Determine the [X, Y] coordinate at the center of the cell enclosing the given text.  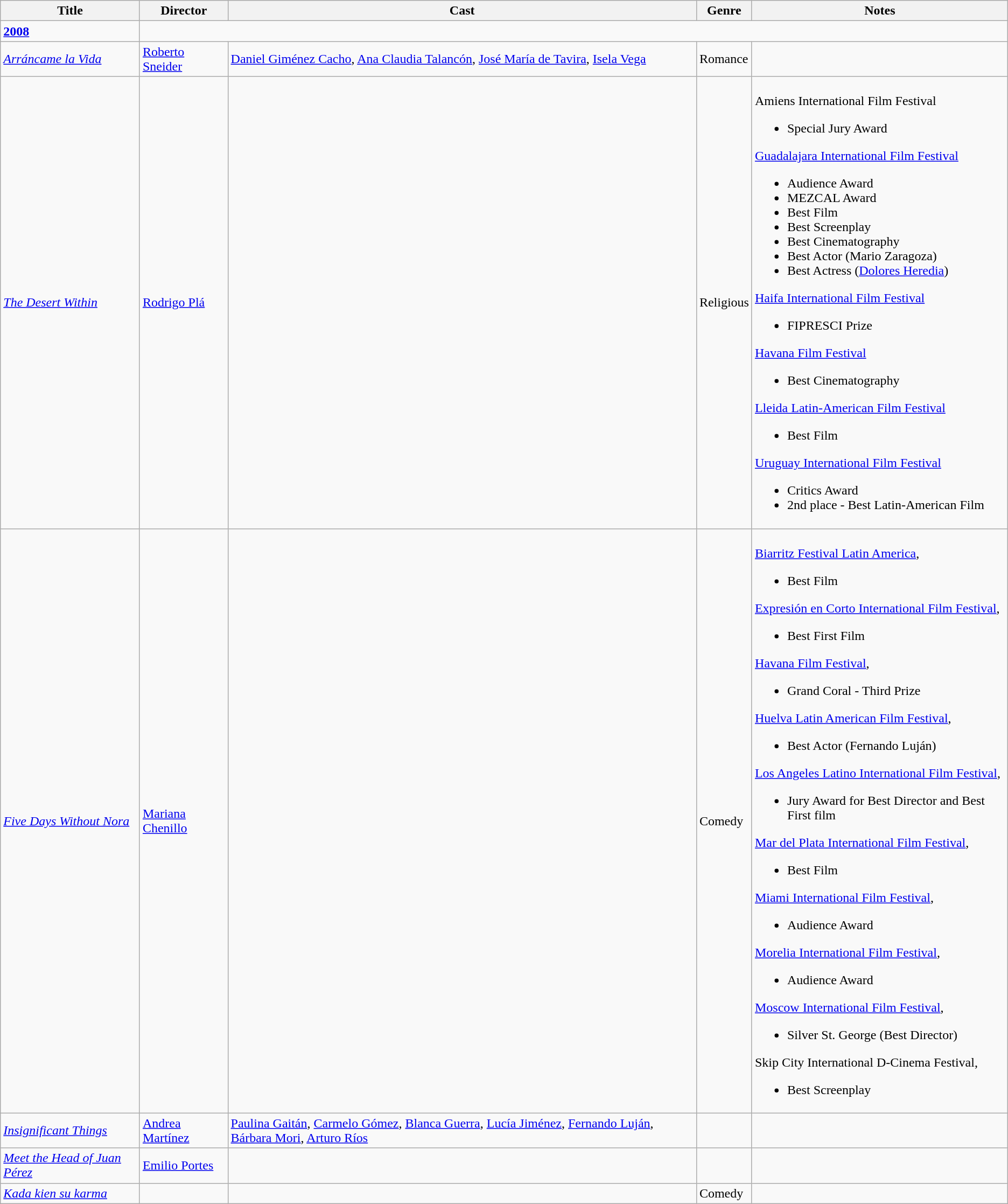
Director [184, 11]
Title [70, 11]
Mariana Chenillo [184, 821]
Andrea Martínez [184, 1130]
Rodrigo Plá [184, 303]
Emilio Portes [184, 1166]
Kada kien su karma [70, 1193]
Genre [724, 11]
Cast [462, 11]
Insignificant Things [70, 1130]
Romance [724, 59]
Meet the Head of Juan Pérez [70, 1166]
The Desert Within [70, 303]
Five Days Without Nora [70, 821]
Arráncame la Vida [70, 59]
Daniel Giménez Cacho, Ana Claudia Talancón, José María de Tavira, Isela Vega [462, 59]
Notes [880, 11]
2008 [70, 31]
Roberto Sneider [184, 59]
Religious [724, 303]
Paulina Gaitán, Carmelo Gómez, Blanca Guerra, Lucía Jiménez, Fernando Luján, Bárbara Mori, Arturo Ríos [462, 1130]
